Detect which cell encompasses the target text, then output its (X, Y) center coordinate. 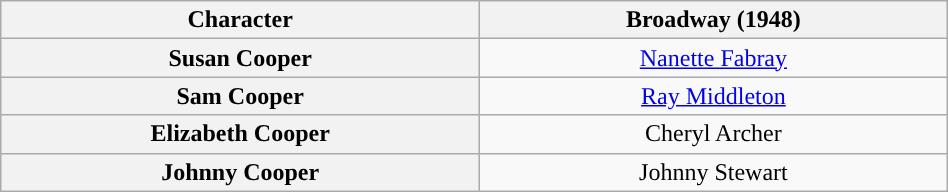
Johnny Stewart (714, 172)
Cheryl Archer (714, 134)
Susan Cooper (240, 58)
Sam Cooper (240, 96)
Elizabeth Cooper (240, 134)
Nanette Fabray (714, 58)
Ray Middleton (714, 96)
Broadway (1948) (714, 20)
Johnny Cooper (240, 172)
Character (240, 20)
